For the text-containing cell, return its midpoint in [X, Y] coordinate format. 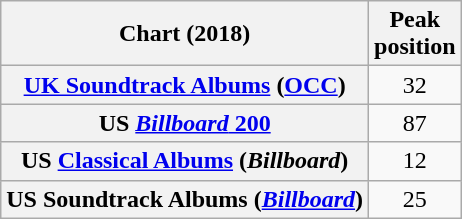
US Classical Albums (Billboard) [185, 161]
US Soundtrack Albums (Billboard) [185, 199]
Chart (2018) [185, 34]
US Billboard 200 [185, 123]
87 [415, 123]
12 [415, 161]
Peakposition [415, 34]
32 [415, 85]
25 [415, 199]
UK Soundtrack Albums (OCC) [185, 85]
